Return (x, y) of the center of cell containing provided text 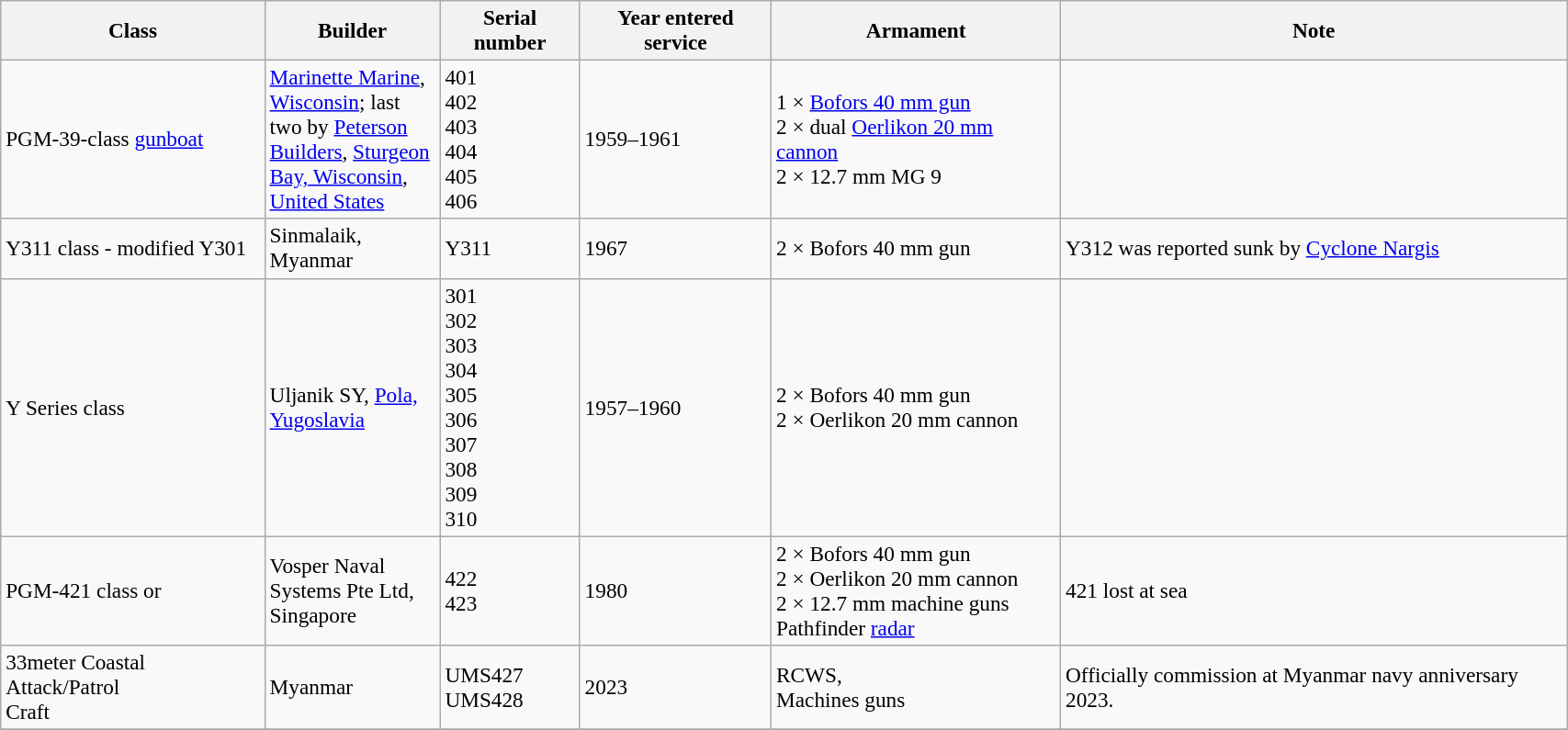
2 × Bofors 40 mm gun2 × Oerlikon 20 mm cannon2 × 12.7 mm machine gunsPathfinder radar (917, 590)
Armament (917, 29)
PGM-421 class or (132, 590)
Builder (353, 29)
1959–1961 (675, 140)
Class (132, 29)
Uljanik SY, Pola, Yugoslavia (353, 408)
RCWS,Machines guns (917, 687)
Serial number (510, 29)
2023 (675, 687)
Vosper Naval Systems Pte Ltd, Singapore (353, 590)
401402403404405406 (510, 140)
UMS427UMS428 (510, 687)
Marinette Marine, Wisconsin; last two by Peterson Builders, Sturgeon Bay, Wisconsin, United States (353, 140)
1957–1960 (675, 408)
Y311 (510, 248)
Note (1314, 29)
1967 (675, 248)
1 × Bofors 40 mm gun 2 × dual Oerlikon 20 mm cannon 2 × 12.7 mm MG 9 (917, 140)
2 × Bofors 40 mm gun (917, 248)
Year entered service (675, 29)
Myanmar (353, 687)
421 lost at sea (1314, 590)
422423 (510, 590)
PGM-39-class gunboat (132, 140)
2 × Bofors 40 mm gun 2 × Oerlikon 20 mm cannon (917, 408)
1980 (675, 590)
Sinmalaik, Myanmar (353, 248)
Y311 class - modified Y301 (132, 248)
Y Series class (132, 408)
Y312 was reported sunk by Cyclone Nargis (1314, 248)
301302303304305306307308309310 (510, 408)
Officially commission at Myanmar navy anniversary 2023. (1314, 687)
33meter Coastal Attack/PatrolCraft (132, 687)
